Pinpoint the cell where the given text exists, returning its [x, y] midpoint coordinate. 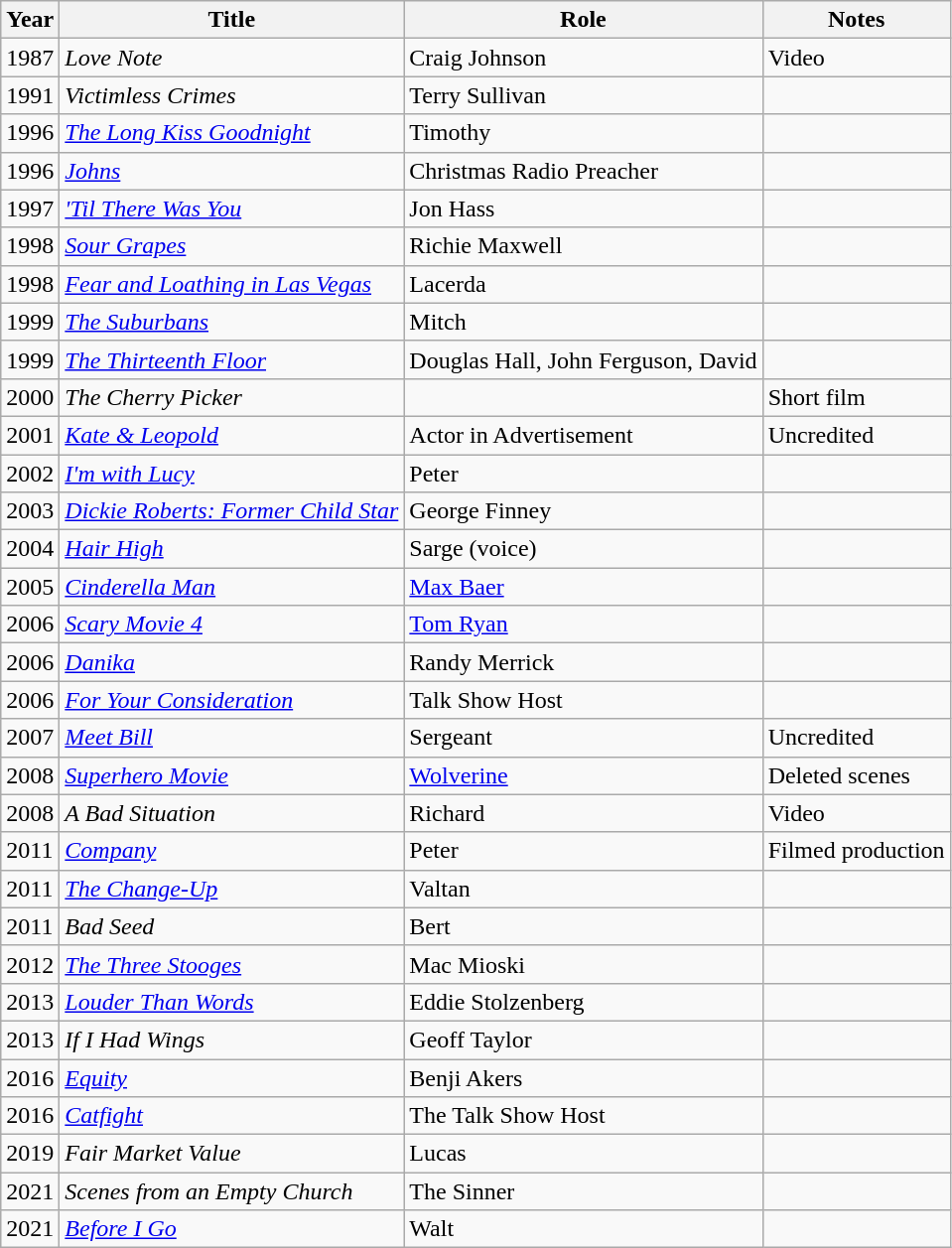
2003 [30, 511]
2019 [30, 1154]
Sarge (voice) [584, 549]
Timothy [584, 133]
Johns [232, 171]
2002 [30, 474]
Louder Than Words [232, 1002]
Meet Bill [232, 738]
Sergeant [584, 738]
Sour Grapes [232, 246]
The Sinner [584, 1191]
Deleted scenes [856, 775]
1987 [30, 58]
1991 [30, 95]
2000 [30, 397]
Mitch [584, 322]
Christmas Radio Preacher [584, 171]
Eddie Stolzenberg [584, 1002]
Tom Ryan [584, 624]
Before I Go [232, 1229]
Danika [232, 662]
2004 [30, 549]
'Til There Was You [232, 208]
1997 [30, 208]
Fair Market Value [232, 1154]
Kate & Leopold [232, 435]
Jon Hass [584, 208]
Scary Movie 4 [232, 624]
Actor in Advertisement [584, 435]
Short film [856, 397]
Talk Show Host [584, 700]
Richie Maxwell [584, 246]
Dickie Roberts: Former Child Star [232, 511]
Catfight [232, 1116]
Walt [584, 1229]
I'm with Lucy [232, 474]
Victimless Crimes [232, 95]
The Long Kiss Goodnight [232, 133]
Filmed production [856, 851]
2005 [30, 587]
Bad Seed [232, 926]
Equity [232, 1077]
The Three Stooges [232, 964]
Title [232, 20]
Love Note [232, 58]
Valtan [584, 889]
Benji Akers [584, 1077]
The Talk Show Host [584, 1116]
Geoff Taylor [584, 1040]
2001 [30, 435]
A Bad Situation [232, 813]
Terry Sullivan [584, 95]
Fear and Loathing in Las Vegas [232, 284]
Randy Merrick [584, 662]
Year [30, 20]
2007 [30, 738]
Max Baer [584, 587]
Lucas [584, 1154]
George Finney [584, 511]
The Change-Up [232, 889]
Douglas Hall, John Ferguson, David [584, 359]
Cinderella Man [232, 587]
Craig Johnson [584, 58]
The Thirteenth Floor [232, 359]
Notes [856, 20]
Company [232, 851]
Scenes from an Empty Church [232, 1191]
Mac Mioski [584, 964]
The Suburbans [232, 322]
Richard [584, 813]
Role [584, 20]
Hair High [232, 549]
Bert [584, 926]
If I Had Wings [232, 1040]
Superhero Movie [232, 775]
2012 [30, 964]
For Your Consideration [232, 700]
Lacerda [584, 284]
The Cherry Picker [232, 397]
Wolverine [584, 775]
